Detect which cell encompasses the target text, then output its (X, Y) center coordinate. 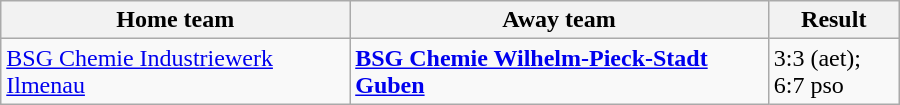
BSG Chemie Industriewerk Ilmenau (176, 72)
BSG Chemie Wilhelm-Pieck-Stadt Guben (559, 72)
Result (834, 20)
3:3 (aet); 6:7 pso (834, 72)
Away team (559, 20)
Home team (176, 20)
